Return the (X, Y) coordinate for the center point of the cell that contains the specified text.  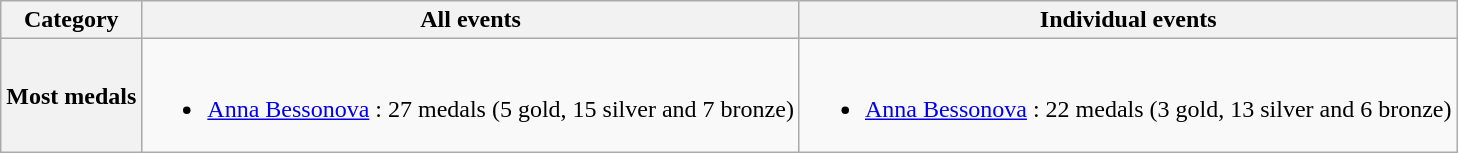
Anna Bessonova : 27 medals (5 gold, 15 silver and 7 bronze) (471, 96)
Anna Bessonova : 22 medals (3 gold, 13 silver and 6 bronze) (1128, 96)
All events (471, 20)
Most medals (72, 96)
Category (72, 20)
Individual events (1128, 20)
